Scan for the cell matching the given text and deliver its [x, y] coordinate at center. 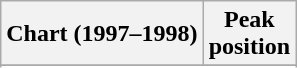
Peakposition [249, 34]
Chart (1997–1998) [102, 34]
